Return the (X, Y) coordinate for the center point of the cell that contains the specified text.  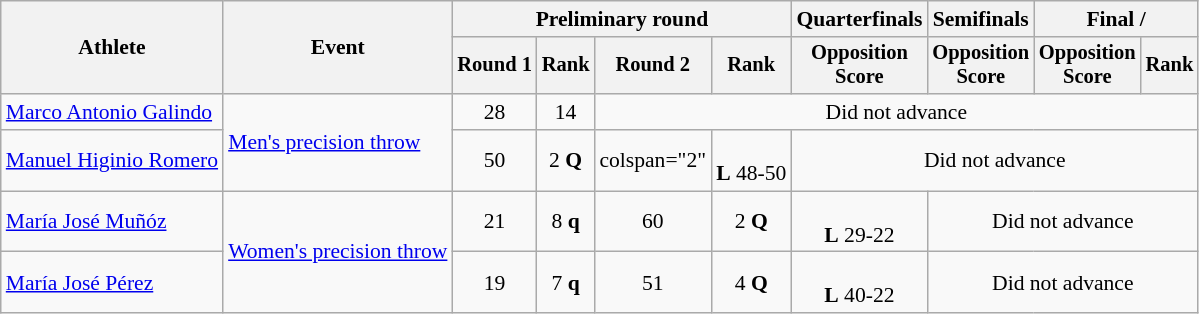
Event (338, 48)
Men's precision throw (338, 142)
8 q (566, 222)
colspan="2" (652, 160)
Women's precision throw (338, 252)
Final / (1116, 19)
60 (652, 222)
Semifinals (980, 19)
4 Q (751, 282)
Round 1 (494, 66)
Manuel Higinio Romero (112, 160)
7 q (566, 282)
14 (566, 112)
Preliminary round (622, 19)
Marco Antonio Galindo (112, 112)
Athlete (112, 48)
L 48-50 (751, 160)
María José Muñóz (112, 222)
28 (494, 112)
51 (652, 282)
50 (494, 160)
21 (494, 222)
L 40-22 (859, 282)
L 29-22 (859, 222)
Quarterfinals (859, 19)
19 (494, 282)
Round 2 (652, 66)
María José Pérez (112, 282)
